Locate the cell with the specified text and output its (X, Y) center coordinate. 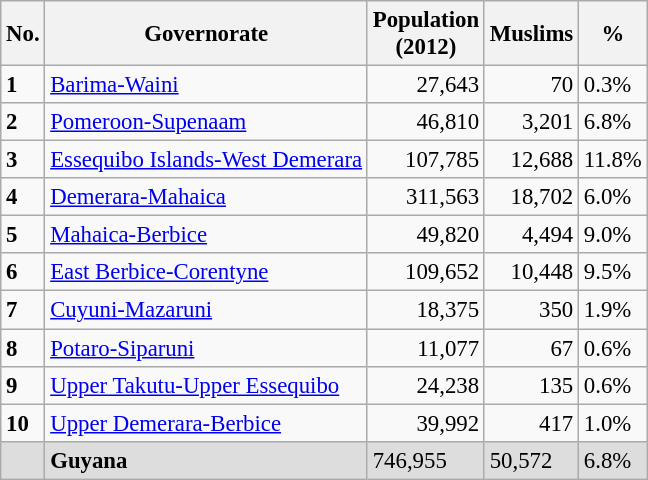
6.0% (614, 197)
Pomeroon-Supenaam (206, 122)
109,652 (426, 273)
8 (23, 348)
9.5% (614, 273)
5 (23, 235)
% (614, 34)
746,955 (426, 460)
1 (23, 85)
3 (23, 160)
Potaro-Siparuni (206, 348)
East Berbice-Corentyne (206, 273)
50,572 (531, 460)
10 (23, 423)
Guyana (206, 460)
11,077 (426, 348)
18,702 (531, 197)
2 (23, 122)
311,563 (426, 197)
Essequibo Islands-West Demerara (206, 160)
27,643 (426, 85)
Upper Takutu-Upper Essequibo (206, 385)
49,820 (426, 235)
11.8% (614, 160)
9 (23, 385)
10,448 (531, 273)
135 (531, 385)
39,992 (426, 423)
67 (531, 348)
Muslims (531, 34)
Cuyuni-Mazaruni (206, 310)
70 (531, 85)
1.0% (614, 423)
3,201 (531, 122)
Barima-Waini (206, 85)
4 (23, 197)
6 (23, 273)
24,238 (426, 385)
9.0% (614, 235)
18,375 (426, 310)
12,688 (531, 160)
4,494 (531, 235)
Demerara-Mahaica (206, 197)
Upper Demerara-Berbice (206, 423)
417 (531, 423)
0.3% (614, 85)
Governorate (206, 34)
No. (23, 34)
46,810 (426, 122)
7 (23, 310)
107,785 (426, 160)
350 (531, 310)
Mahaica-Berbice (206, 235)
1.9% (614, 310)
Population (2012) (426, 34)
